Search for the cell housing the specified text and yield its [x, y] center coordinate. 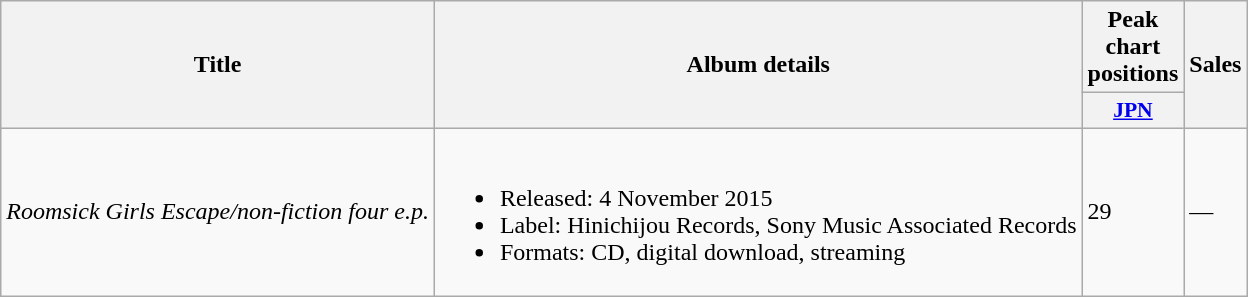
— [1216, 212]
29 [1133, 212]
JPN [1133, 111]
Album details [758, 65]
Title [218, 65]
Sales [1216, 65]
Peak chart positions [1133, 47]
Released: 4 November 2015Label: Hinichijou Records, Sony Music Associated RecordsFormats: CD, digital download, streaming [758, 212]
Roomsick Girls Escape/non-fiction four e.p. [218, 212]
